Provide the (X, Y) coordinate of the cell's center where the given text is located.  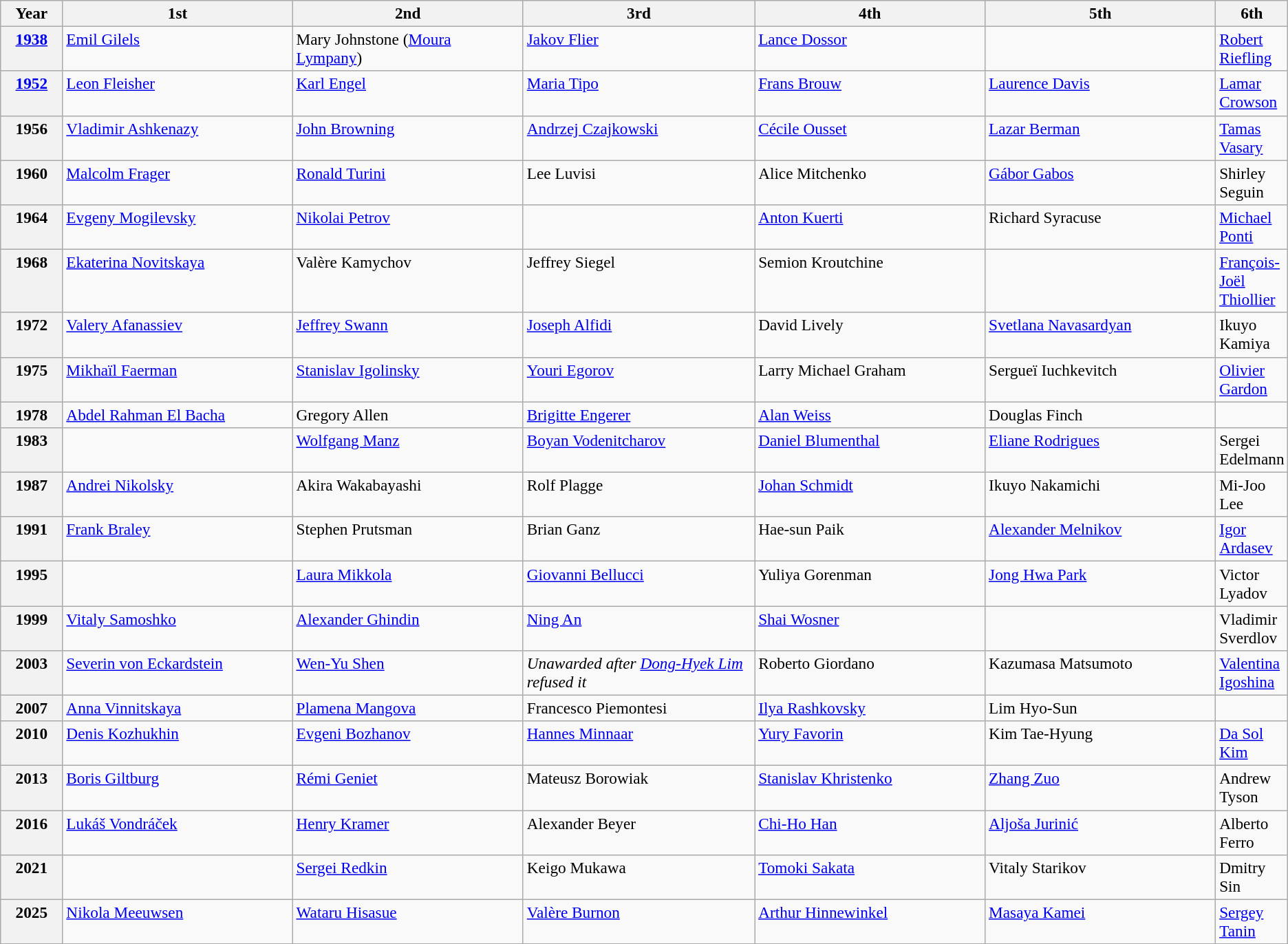
Igor Ardasev (1252, 539)
Rolf Plagge (638, 494)
Alexander Ghindin (407, 627)
Mateusz Borowiak (638, 787)
Yuliya Gorenman (870, 583)
Stanislav Khristenko (870, 787)
Wolfgang Manz (407, 450)
Joseph Alfidi (638, 334)
Stanislav Igolinsky (407, 380)
Denis Kozhukhin (178, 743)
Alan Weiss (870, 414)
Jong Hwa Park (1101, 583)
1991 (32, 539)
John Browning (407, 138)
Vladimir Ashkenazy (178, 138)
Ilya Rashkovsky (870, 708)
Abdel Rahman El Bacha (178, 414)
David Lively (870, 334)
Vladimir Sverdlov (1252, 627)
Laurence Davis (1101, 94)
Yury Favorin (870, 743)
Jeffrey Swann (407, 334)
Johan Schmidt (870, 494)
6th (1252, 13)
2007 (32, 708)
Cécile Ousset (870, 138)
Wen-Yu Shen (407, 673)
1952 (32, 94)
Evgeni Bozhanov (407, 743)
François-Joël Thiollier (1252, 281)
Francesco Piemontesi (638, 708)
Vitaly Starikov (1101, 877)
1972 (32, 334)
Laura Mikkola (407, 583)
Hae-sun Paik (870, 539)
1960 (32, 182)
2025 (32, 922)
Mi-Joo Lee (1252, 494)
2021 (32, 877)
Kim Tae-Hyung (1101, 743)
Robert Riefling (1252, 48)
Henry Kramer (407, 833)
Valère Burnon (638, 922)
1983 (32, 450)
Evgeny Mogilevsky (178, 227)
Dmitry Sin (1252, 877)
1975 (32, 380)
Mikhaïl Faerman (178, 380)
Anton Kuerti (870, 227)
Lukáš Vondráček (178, 833)
1956 (32, 138)
Eliane Rodrigues (1101, 450)
Sergey Tanin (1252, 922)
Rémi Geniet (407, 787)
Douglas Finch (1101, 414)
Keigo Mukawa (638, 877)
2013 (32, 787)
Leon Fleisher (178, 94)
Brian Ganz (638, 539)
Da Sol Kim (1252, 743)
Nikolai Petrov (407, 227)
2016 (32, 833)
Tomoki Sakata (870, 877)
Olivier Gardon (1252, 380)
1995 (32, 583)
Sergei Redkin (407, 877)
Jakov Flier (638, 48)
Richard Syracuse (1101, 227)
Victor Lyadov (1252, 583)
Plamena Mangova (407, 708)
2003 (32, 673)
Unawarded after Dong-Hyek Lim refused it (638, 673)
Kazumasa Matsumoto (1101, 673)
Valery Afanassiev (178, 334)
Year (32, 13)
Semion Kroutchine (870, 281)
Masaya Kamei (1101, 922)
Anna Vinnitskaya (178, 708)
Tamas Vasary (1252, 138)
Giovanni Bellucci (638, 583)
Boyan Vodenitcharov (638, 450)
Arthur Hinnewinkel (870, 922)
Alice Mitchenko (870, 182)
4th (870, 13)
2010 (32, 743)
Frank Braley (178, 539)
Gregory Allen (407, 414)
Valentina Igoshina (1252, 673)
Gábor Gabos (1101, 182)
1938 (32, 48)
1978 (32, 414)
Michael Ponti (1252, 227)
Wataru Hisasue (407, 922)
Chi-Ho Han (870, 833)
Larry Michael Graham (870, 380)
Hannes Minnaar (638, 743)
Lim Hyo-Sun (1101, 708)
1987 (32, 494)
Shirley Seguin (1252, 182)
Alexander Melnikov (1101, 539)
Lance Dossor (870, 48)
Mary Johnstone (Moura Lympany) (407, 48)
Lamar Crowson (1252, 94)
Malcolm Frager (178, 182)
Ikuyo Kamiya (1252, 334)
Severin von Eckardstein (178, 673)
Emil Gilels (178, 48)
Aljoša Jurinić (1101, 833)
Ning An (638, 627)
Nikola Meeuwsen (178, 922)
Alberto Ferro (1252, 833)
Stephen Prutsman (407, 539)
Daniel Blumenthal (870, 450)
Ekaterina Novitskaya (178, 281)
Roberto Giordano (870, 673)
Karl Engel (407, 94)
Alexander Beyer (638, 833)
Sergei Edelmann (1252, 450)
Youri Egorov (638, 380)
Valère Kamychov (407, 281)
Andrei Nikolsky (178, 494)
Andrzej Czajkowski (638, 138)
1964 (32, 227)
3rd (638, 13)
1999 (32, 627)
Andrew Tyson (1252, 787)
Vitaly Samoshko (178, 627)
Akira Wakabayashi (407, 494)
1st (178, 13)
Ronald Turini (407, 182)
Lee Luvisi (638, 182)
Sergueï Iuchkevitch (1101, 380)
Brigitte Engerer (638, 414)
Frans Brouw (870, 94)
1968 (32, 281)
Svetlana Navasardyan (1101, 334)
Zhang Zuo (1101, 787)
2nd (407, 13)
Shai Wosner (870, 627)
5th (1101, 13)
Ikuyo Nakamichi (1101, 494)
Maria Tipo (638, 94)
Boris Giltburg (178, 787)
Jeffrey Siegel (638, 281)
Lazar Berman (1101, 138)
